Find where the given text appears and provide that cell's center as [X, Y] coordinate. 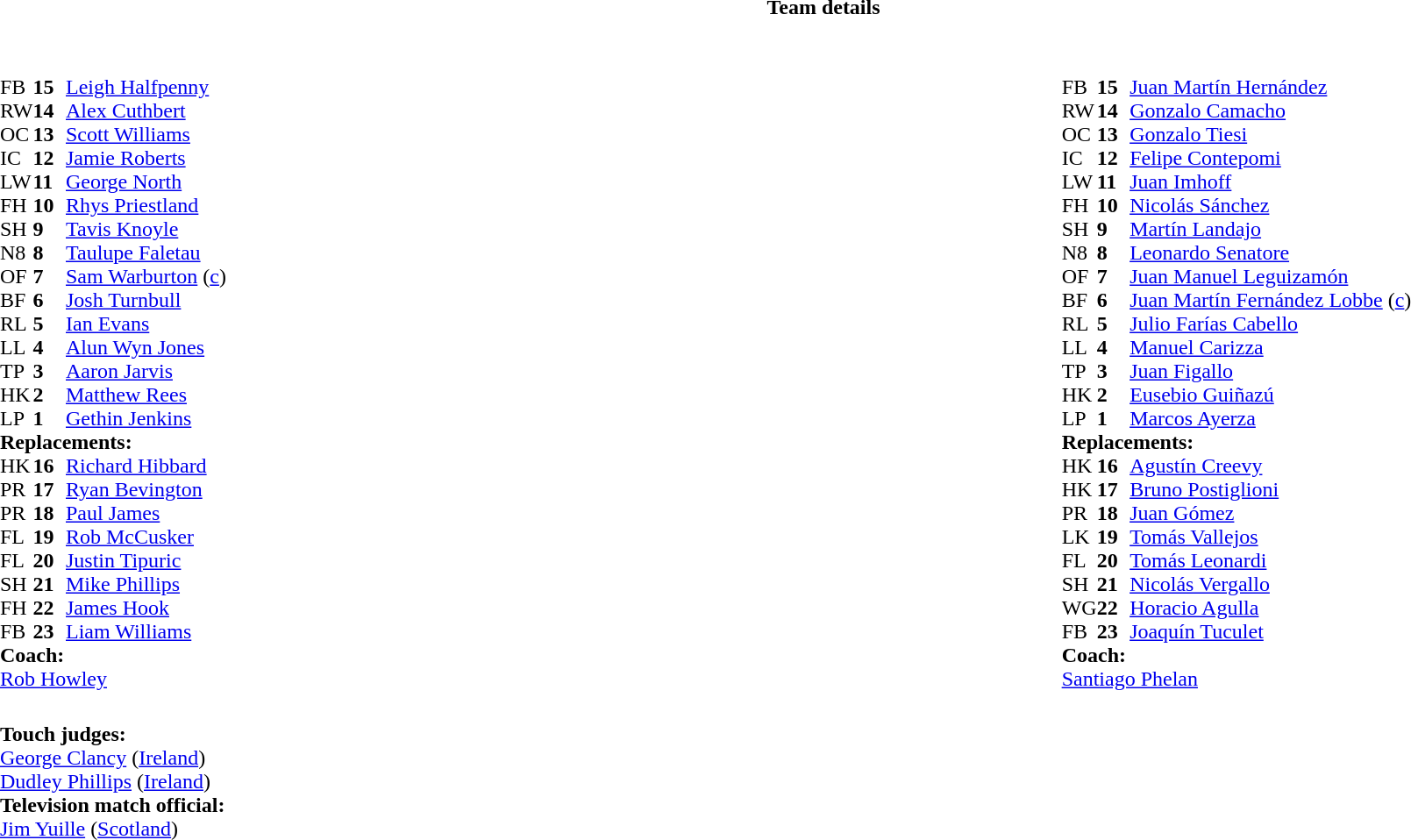
Marcos Ayerza [1270, 419]
Tavis Knoyle [146, 230]
Agustín Creevy [1270, 466]
Horacio Agulla [1270, 609]
Nicolás Sánchez [1270, 205]
Tomás Vallejos [1270, 537]
Alex Cuthbert [146, 110]
Leonardo Senatore [1270, 253]
Ian Evans [146, 324]
Tomás Leonardi [1270, 561]
Alun Wyn Jones [146, 347]
Taulupe Faletau [146, 253]
George North [146, 182]
Aaron Jarvis [146, 372]
Juan Martín Fernández Lobbe (c) [1270, 300]
Paul James [146, 514]
Coach: [113, 656]
Felipe Contepomi [1270, 158]
Rhys Priestland [146, 205]
Scott Williams [146, 135]
Mike Phillips [146, 584]
Juan Figallo [1270, 372]
Nicolás Vergallo [1270, 584]
Josh Turnbull [146, 300]
Gethin Jenkins [146, 419]
Juan Imhoff [1270, 182]
James Hook [146, 609]
Rob McCusker [146, 537]
LK [1080, 537]
Bruno Postiglioni [1270, 489]
Rob Howley [113, 679]
Martín Landajo [1270, 230]
Sam Warburton (c) [146, 277]
Justin Tipuric [146, 561]
Richard Hibbard [146, 466]
Manuel Carizza [1270, 347]
Leigh Halfpenny [146, 88]
Juan Gómez [1270, 514]
Juan Martín Hernández [1270, 88]
Liam Williams [146, 631]
Jamie Roberts [146, 158]
Julio Farías Cabello [1270, 324]
WG [1080, 609]
Ryan Bevington [146, 489]
Juan Manuel Leguizamón [1270, 277]
Matthew Rees [146, 395]
Eusebio Guiñazú [1270, 395]
Joaquín Tuculet [1270, 631]
Gonzalo Camacho [1270, 110]
Replacements: [113, 442]
Gonzalo Tiesi [1270, 135]
